Find where the given text appears and provide that cell's center as (X, Y) coordinate. 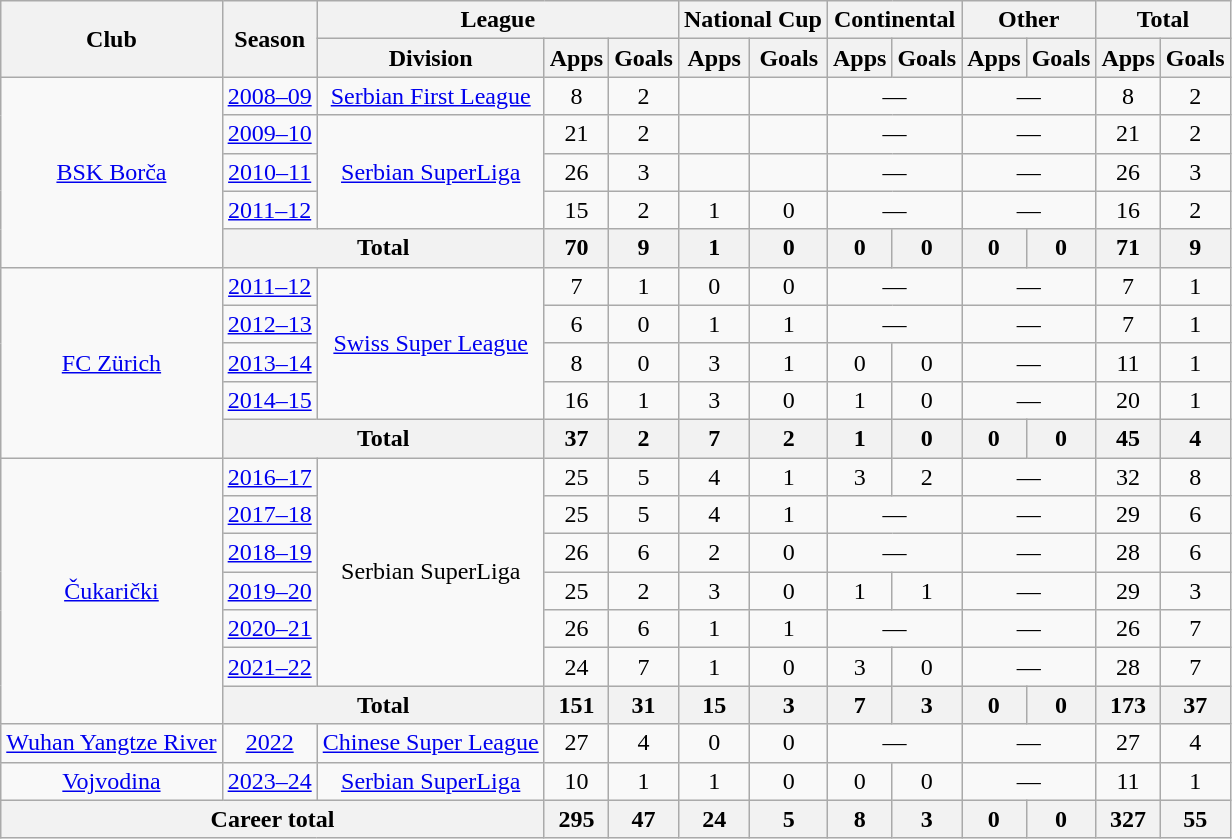
2022 (270, 743)
2008–09 (270, 96)
70 (576, 248)
Season (270, 39)
Continental (894, 20)
2012–13 (270, 324)
Swiss Super League (430, 343)
Vojvodina (112, 781)
2014–15 (270, 400)
2020–21 (270, 629)
Čukarički (112, 591)
2016–17 (270, 477)
173 (1128, 705)
2009–10 (270, 134)
45 (1128, 438)
151 (576, 705)
20 (1128, 400)
55 (1195, 819)
Chinese Super League (430, 743)
Club (112, 39)
Division (430, 58)
Serbian First League (430, 96)
71 (1128, 248)
2010–11 (270, 172)
FC Zürich (112, 362)
47 (644, 819)
League (498, 20)
BSK Borča (112, 172)
2018–19 (270, 553)
2023–24 (270, 781)
2019–20 (270, 591)
Wuhan Yangtze River (112, 743)
32 (1128, 477)
National Cup (752, 20)
2017–18 (270, 515)
327 (1128, 819)
2013–14 (270, 362)
Career total (272, 819)
295 (576, 819)
Other (1029, 20)
2021–22 (270, 667)
10 (576, 781)
31 (644, 705)
